Extract the [x, y] coordinate from the center of the cell holding the provided text.  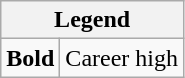
Legend [92, 20]
Bold [30, 58]
Career high [122, 58]
